Extract the [x, y] coordinate from the center of the cell holding the provided text.  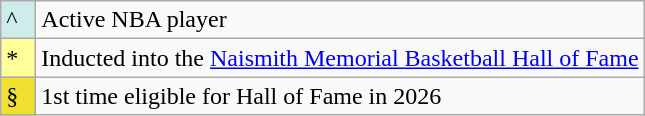
§ [18, 96]
* [18, 58]
1st time eligible for Hall of Fame in 2026 [340, 96]
^ [18, 20]
Active NBA player [340, 20]
Inducted into the Naismith Memorial Basketball Hall of Fame [340, 58]
